Pinpoint the cell where the given text exists, returning its (x, y) midpoint coordinate. 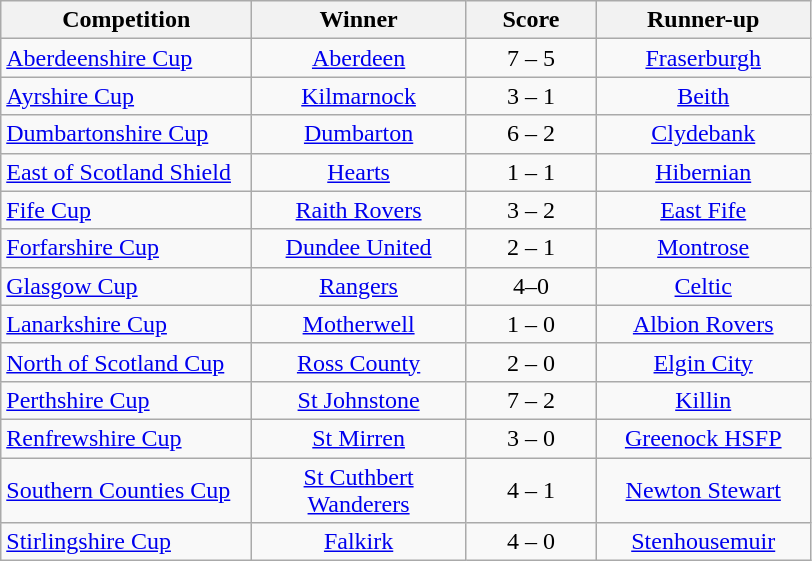
Fife Cup (126, 210)
Celtic (703, 286)
Killin (703, 400)
2 – 1 (530, 248)
Southern Counties Cup (126, 490)
1 – 0 (530, 324)
4 – 0 (530, 542)
Ross County (359, 362)
Renfrewshire Cup (126, 438)
St Cuthbert Wanderers (359, 490)
Clydebank (703, 134)
Aberdeenshire Cup (126, 58)
Competition (126, 20)
Stirlingshire Cup (126, 542)
St Mirren (359, 438)
Albion Rovers (703, 324)
Dumbarton (359, 134)
Newton Stewart (703, 490)
4–0 (530, 286)
North of Scotland Cup (126, 362)
Elgin City (703, 362)
Forfarshire Cup (126, 248)
Dundee United (359, 248)
Glasgow Cup (126, 286)
Fraserburgh (703, 58)
Lanarkshire Cup (126, 324)
Perthshire Cup (126, 400)
3 – 0 (530, 438)
Falkirk (359, 542)
St Johnstone (359, 400)
Score (530, 20)
Motherwell (359, 324)
7 – 5 (530, 58)
East of Scotland Shield (126, 172)
Kilmarnock (359, 96)
Ayrshire Cup (126, 96)
4 – 1 (530, 490)
Rangers (359, 286)
7 – 2 (530, 400)
Hibernian (703, 172)
2 – 0 (530, 362)
East Fife (703, 210)
Winner (359, 20)
1 – 1 (530, 172)
Dumbartonshire Cup (126, 134)
Runner-up (703, 20)
Greenock HSFP (703, 438)
Montrose (703, 248)
Hearts (359, 172)
3 – 1 (530, 96)
Stenhousemuir (703, 542)
6 – 2 (530, 134)
Beith (703, 96)
3 – 2 (530, 210)
Raith Rovers (359, 210)
Aberdeen (359, 58)
